Identify which cell holds the provided text, then report its (x, y) central coordinate. 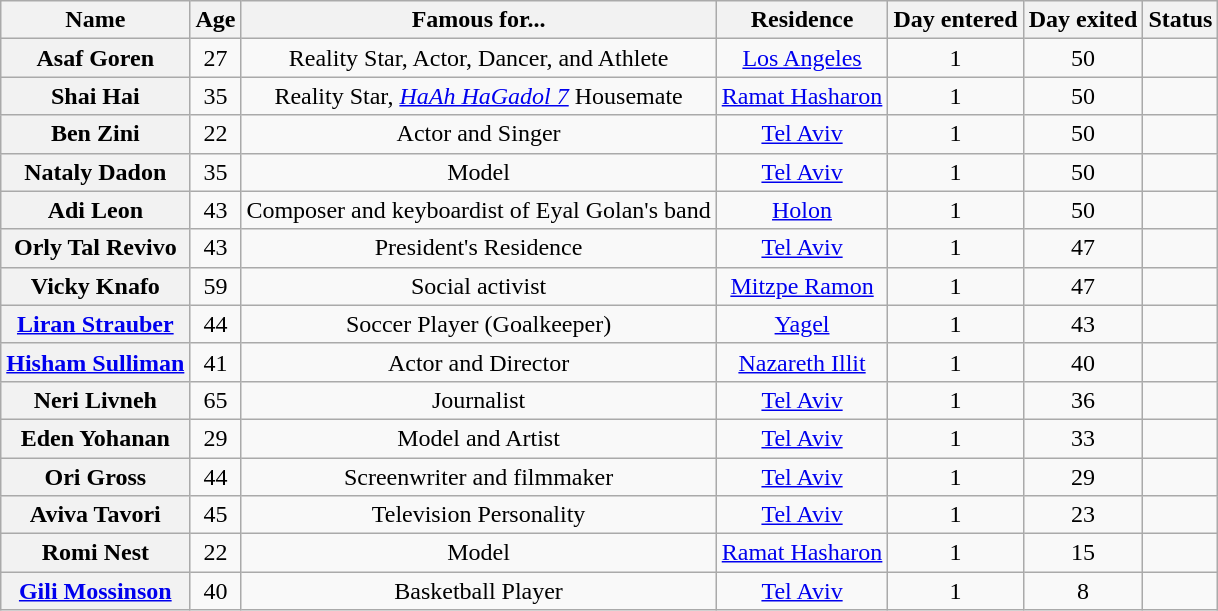
Neri Livneh (96, 400)
Ori Gross (96, 477)
Holon (802, 210)
Actor and Director (478, 362)
Nazareth Illit (802, 362)
36 (1083, 400)
8 (1083, 591)
Shai Hai (96, 96)
Residence (802, 20)
Famous for... (478, 20)
Screenwriter and filmmaker (478, 477)
Age (216, 20)
Reality Star, Actor, Dancer, and Athlete (478, 58)
Television Personality (478, 515)
Los Angeles (802, 58)
Adi Leon (96, 210)
Basketball Player (478, 591)
Composer and keyboardist of Eyal Golan's band (478, 210)
Asaf Goren (96, 58)
Name (96, 20)
45 (216, 515)
Gili Mossinson (96, 591)
Social activist (478, 286)
Day exited (1083, 20)
President's Residence (478, 248)
Orly Tal Revivo (96, 248)
33 (1083, 438)
65 (216, 400)
Day entered (956, 20)
Yagel (802, 324)
Ben Zini (96, 134)
27 (216, 58)
Status (1180, 20)
41 (216, 362)
Model and Artist (478, 438)
Soccer Player (Goalkeeper) (478, 324)
Eden Yohanan (96, 438)
Liran Strauber (96, 324)
59 (216, 286)
Hisham Sulliman (96, 362)
Actor and Singer (478, 134)
15 (1083, 553)
Vicky Knafo (96, 286)
23 (1083, 515)
Aviva Tavori (96, 515)
Mitzpe Ramon (802, 286)
Reality Star, HaAh HaGadol 7 Housemate (478, 96)
Nataly Dadon (96, 172)
Romi Nest (96, 553)
Journalist (478, 400)
